For the text-containing cell, return its midpoint in [x, y] coordinate format. 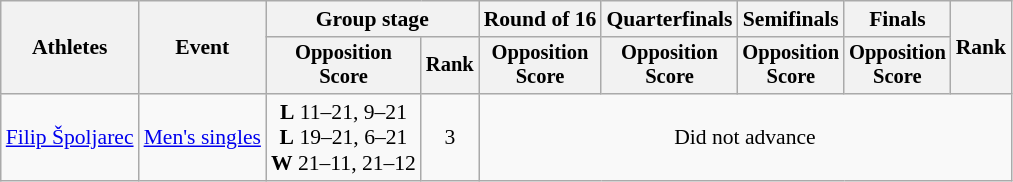
Group stage [372, 19]
3 [450, 138]
Men's singles [202, 138]
Round of 16 [540, 19]
Quarterfinals [669, 19]
Semifinals [790, 19]
Filip Špoljarec [70, 138]
Finals [898, 19]
Did not advance [746, 138]
Event [202, 48]
L 11–21, 9–21 L 19–21, 6–21 W 21–11, 21–12 [344, 138]
Athletes [70, 48]
